Capture the cell that displays the provided text and extract its [x, y] central coordinate. 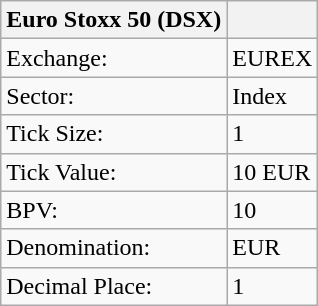
EUREX [272, 58]
Exchange: [114, 58]
Index [272, 96]
10 [272, 210]
Tick Value: [114, 172]
EUR [272, 248]
10 EUR [272, 172]
Tick Size: [114, 134]
BPV: [114, 210]
Euro Stoxx 50 (DSX) [114, 20]
Sector: [114, 96]
Decimal Place: [114, 286]
Denomination: [114, 248]
